Extract the [x, y] coordinate from the center of the cell holding the provided text.  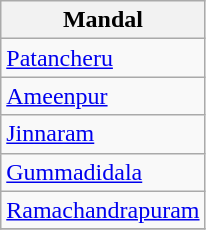
Mandal [103, 20]
Patancheru [103, 58]
Gummadidala [103, 172]
Jinnaram [103, 134]
Ramachandrapuram [103, 210]
Ameenpur [103, 96]
